Return the (X, Y) coordinate for the center point of the cell that contains the specified text.  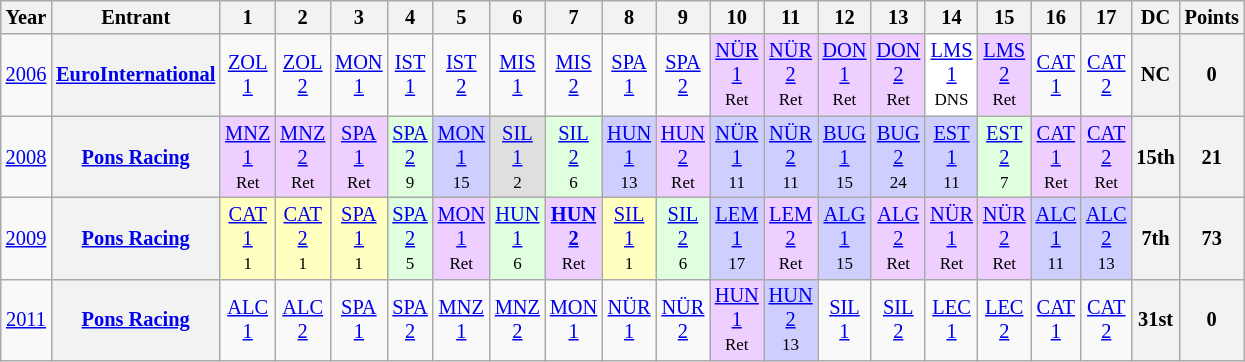
LEM2Ret (791, 238)
EST27 (1004, 157)
10 (737, 17)
7th (1155, 238)
9 (683, 17)
ALG2Ret (898, 238)
BUG115 (845, 157)
14 (952, 17)
MNZ1Ret (248, 157)
HUN1Ret (737, 320)
LEM117 (737, 238)
HUN213 (791, 320)
NÜR1 (629, 320)
ZOL1 (248, 75)
SIL12 (518, 157)
BUG224 (898, 157)
SIL1 (845, 320)
17 (1106, 17)
HUN113 (629, 157)
2008 (26, 157)
DON2Ret (898, 75)
73 (1212, 238)
Entrant (136, 17)
MNZ1 (462, 320)
MON115 (462, 157)
NC (1155, 75)
ZOL2 (302, 75)
NÜR2 (683, 320)
DON1Ret (845, 75)
LEC1 (952, 320)
DC (1155, 17)
11 (791, 17)
4 (410, 17)
2009 (26, 238)
CAT2Ret (1106, 157)
ALC1 (248, 320)
15th (1155, 157)
8 (629, 17)
ALC111 (1056, 238)
LEC2 (1004, 320)
7 (574, 17)
1 (248, 17)
MON1Ret (462, 238)
3 (358, 17)
SPA29 (410, 157)
ALC2 (302, 320)
13 (898, 17)
6 (518, 17)
Year (26, 17)
2011 (26, 320)
SPA25 (410, 238)
ALC213 (1106, 238)
EuroInternational (136, 75)
NÜR211 (791, 157)
MIS2 (574, 75)
ALG115 (845, 238)
12 (845, 17)
5 (462, 17)
NÜR111 (737, 157)
CAT11 (248, 238)
2 (302, 17)
15 (1004, 17)
IST1 (410, 75)
SPA1Ret (358, 157)
16 (1056, 17)
CAT1Ret (1056, 157)
31st (1155, 320)
EST111 (952, 157)
MNZ2Ret (302, 157)
SIL2 (898, 320)
21 (1212, 157)
2006 (26, 75)
HUN16 (518, 238)
Points (1212, 17)
MNZ2 (518, 320)
IST2 (462, 75)
SPA11 (358, 238)
MIS1 (518, 75)
LMS1DNS (952, 75)
SIL11 (629, 238)
LMS2Ret (1004, 75)
CAT21 (302, 238)
